Return the [x, y] coordinate for the center point of the cell that contains the specified text.  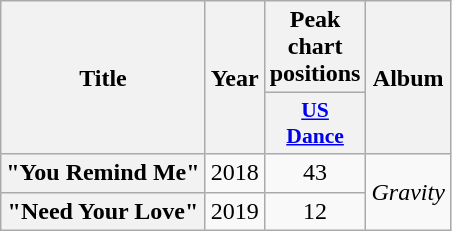
"You Remind Me" [103, 173]
"Need Your Love" [103, 211]
Album [408, 78]
Year [234, 78]
USDance [315, 124]
43 [315, 173]
Gravity [408, 192]
2018 [234, 173]
12 [315, 211]
Peak chart positions [315, 47]
Title [103, 78]
2019 [234, 211]
